Output the [X, Y] coordinate of the center of the cell containing the given text.  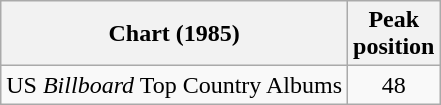
Chart (1985) [174, 34]
Peakposition [394, 34]
US Billboard Top Country Albums [174, 85]
48 [394, 85]
